Determine the [X, Y] coordinate at the center of the cell enclosing the given text.  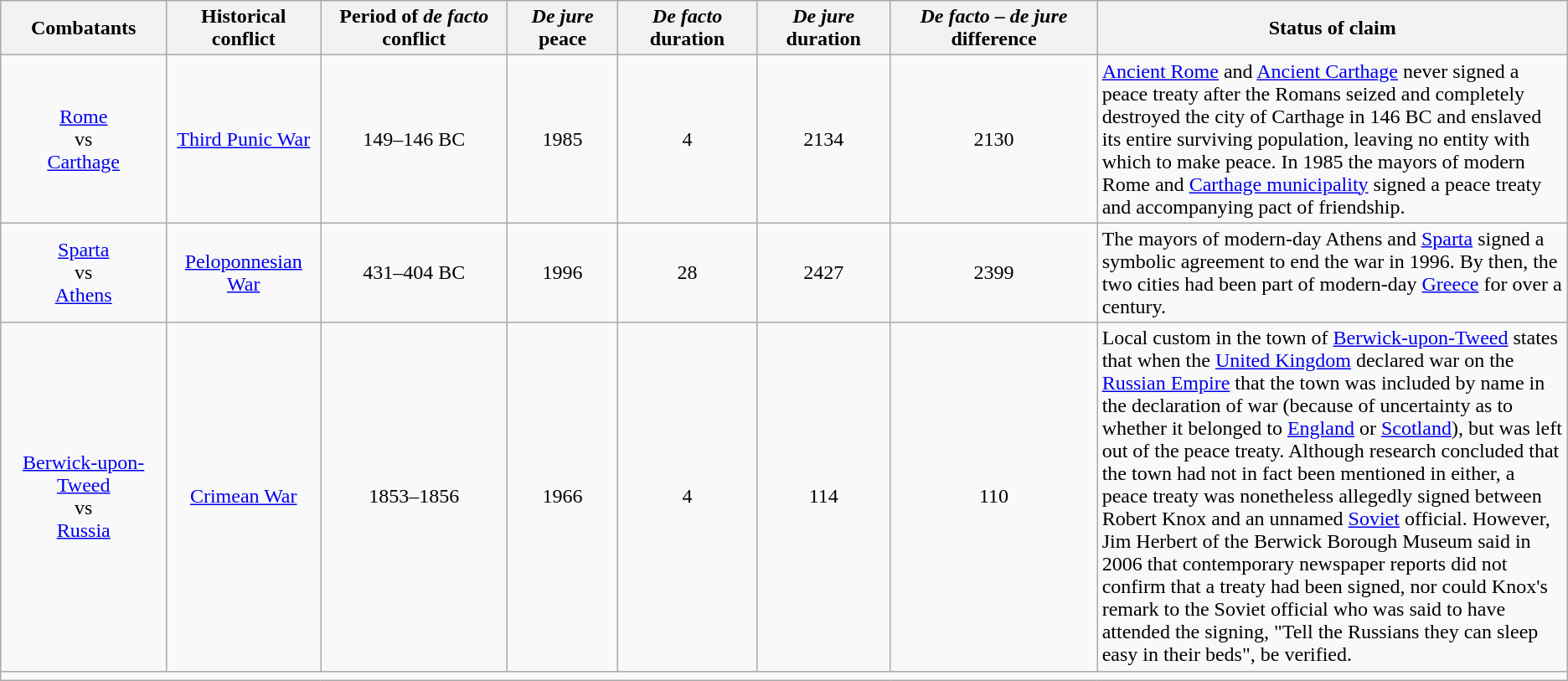
1966 [563, 497]
1853–1856 [414, 497]
De jure peace [563, 28]
Berwick-upon-Tweed vs Russia [84, 497]
114 [824, 497]
2427 [824, 273]
Rome vs Carthage [84, 139]
Third Punic War [244, 139]
De facto – de jure difference [993, 28]
Combatants [84, 28]
De facto duration [687, 28]
110 [993, 497]
1996 [563, 273]
Period of de facto conflict [414, 28]
2134 [824, 139]
149–146 BC [414, 139]
28 [687, 273]
431–404 BC [414, 273]
Sparta vs Athens [84, 273]
Crimean War [244, 497]
2399 [993, 273]
Historical conflict [244, 28]
De jure duration [824, 28]
1985 [563, 139]
2130 [993, 139]
Status of claim [1332, 28]
Peloponnesian War [244, 273]
